Pinpoint the cell where the given text exists, returning its (X, Y) midpoint coordinate. 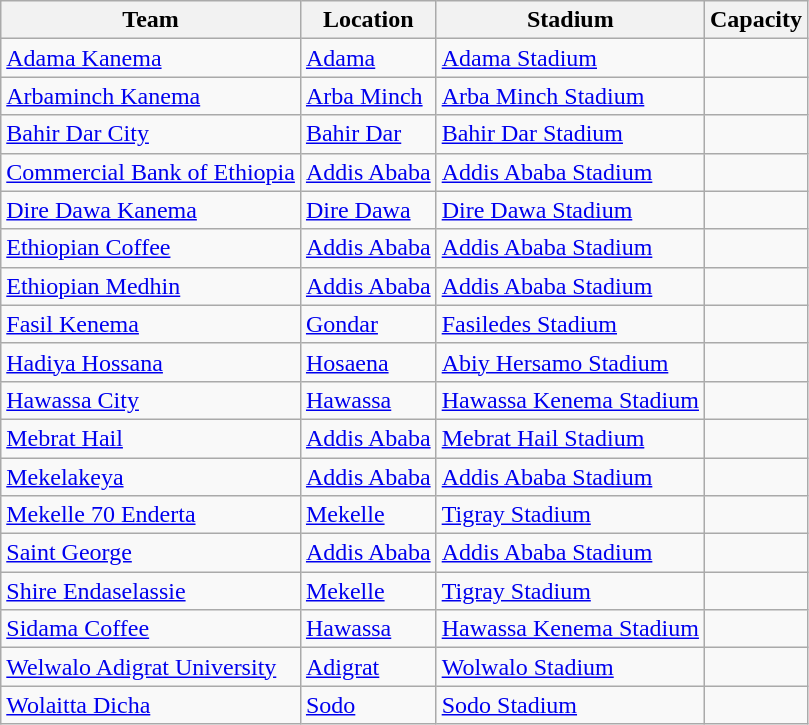
Wolaitta Dicha (151, 705)
Arba Minch (368, 96)
Team (151, 20)
Dire Dawa (368, 210)
Fasiledes Stadium (570, 324)
Sidama Coffee (151, 629)
Dire Dawa Kanema (151, 210)
Dire Dawa Stadium (570, 210)
Bahir Dar (368, 134)
Abiy Hersamo Stadium (570, 362)
Mekelle 70 Enderta (151, 515)
Bahir Dar Stadium (570, 134)
Arbaminch Kanema (151, 96)
Capacity (756, 20)
Hawassa City (151, 400)
Gondar (368, 324)
Adama Stadium (570, 58)
Hadiya Hossana (151, 362)
Wolwalo Stadium (570, 667)
Adigrat (368, 667)
Arba Minch Stadium (570, 96)
Bahir Dar City (151, 134)
Sodo Stadium (570, 705)
Mebrat Hail (151, 438)
Mekelakeya (151, 477)
Stadium (570, 20)
Welwalo Adigrat University (151, 667)
Ethiopian Medhin (151, 286)
Fasil Kenema (151, 324)
Adama (368, 58)
Ethiopian Coffee (151, 248)
Location (368, 20)
Commercial Bank of Ethiopia (151, 172)
Saint George (151, 553)
Adama Kanema (151, 58)
Sodo (368, 705)
Shire Endaselassie (151, 591)
Mebrat Hail Stadium (570, 438)
Hosaena (368, 362)
